Output the [x, y] coordinate of the center of the cell containing the given text.  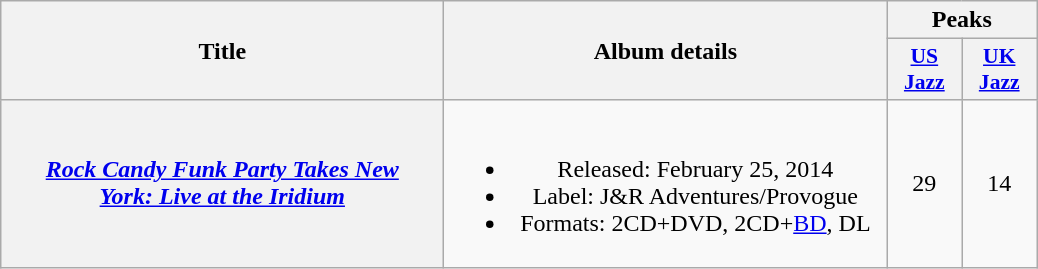
Album details [666, 50]
14 [1000, 184]
Title [222, 50]
Peaks [962, 20]
Rock Candy Funk Party Takes NewYork: Live at the Iridium [222, 184]
UKJazz [1000, 70]
Released: February 25, 2014Label: J&R Adventures/ProvogueFormats: 2CD+DVD, 2CD+BD, DL [666, 184]
USJazz [924, 70]
29 [924, 184]
